From the cell containing the given text, extract its center point as (X, Y) coordinate. 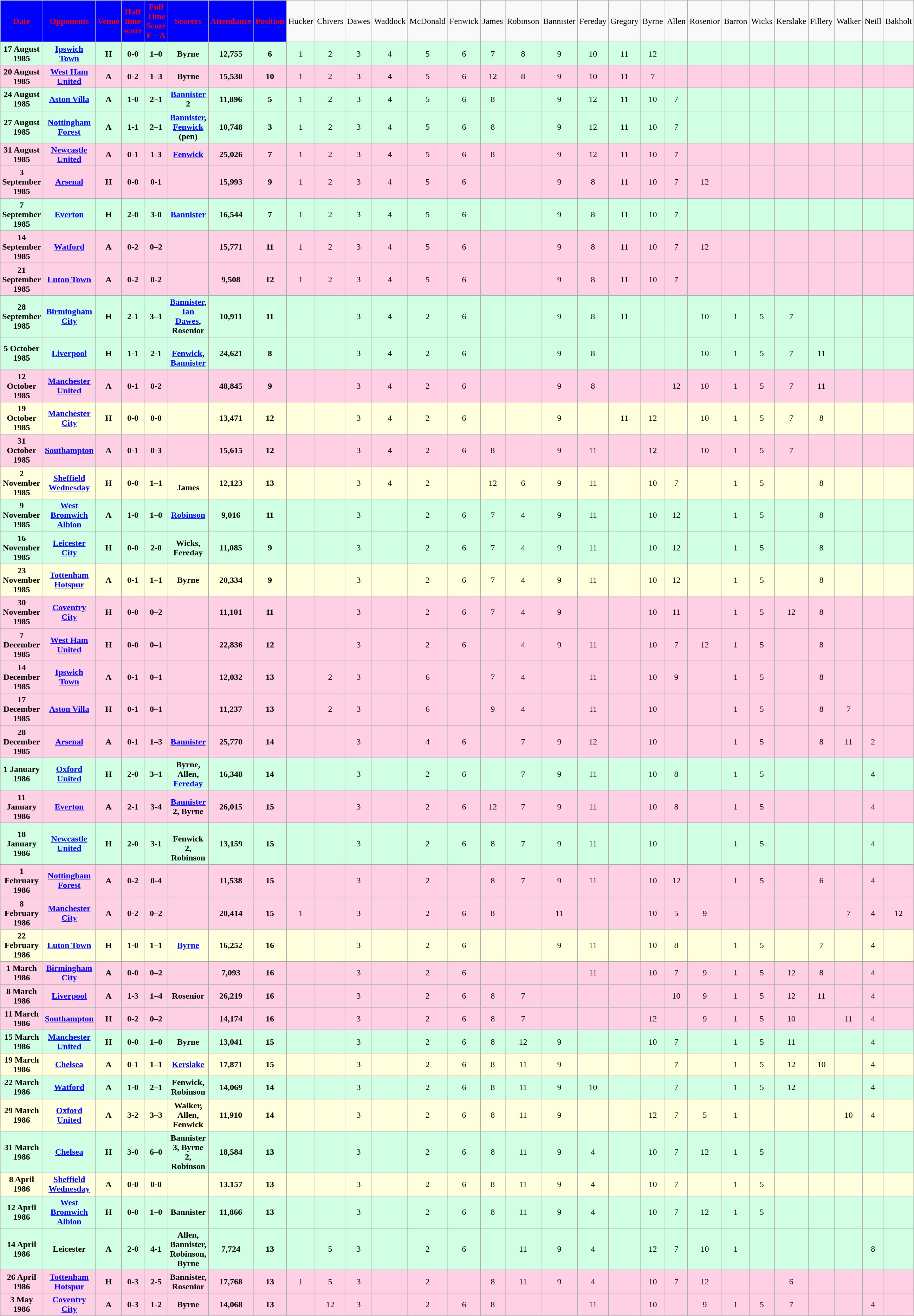
5 October 1985 (22, 353)
Gregory (624, 21)
Barron (735, 21)
13.157 (231, 1185)
17,768 (231, 1282)
1 January 1986 (22, 774)
3 May 1986 (22, 1304)
17 December 1985 (22, 709)
Position (270, 21)
Venue (109, 21)
Date (22, 21)
14 December 1985 (22, 677)
19 March 1986 (22, 1064)
23 November 1985 (22, 580)
11,910 (231, 1115)
Byrne, Allen, Fereday (188, 774)
20,414 (231, 913)
9 November 1985 (22, 515)
12,032 (231, 677)
14 April 1986 (22, 1249)
26 April 1986 (22, 1282)
11 January 1986 (22, 806)
14,174 (231, 1019)
22,836 (231, 645)
11,896 (231, 99)
8 March 1986 (22, 996)
25,026 (231, 155)
22 February 1986 (22, 946)
11,101 (231, 612)
Bannister 2 (188, 99)
1 March 1986 (22, 973)
Full Time ScoreF – A (156, 21)
17,871 (231, 1064)
Bannister, Rosenior (188, 1282)
Fenwick, Bannister (188, 353)
9,016 (231, 515)
1–4 (156, 996)
14,069 (231, 1088)
20,334 (231, 580)
21 September 1985 (22, 279)
Scorers (188, 21)
13,159 (231, 844)
20 August 1985 (22, 77)
12,755 (231, 53)
Leicester City (69, 548)
3–3 (156, 1115)
Bannister, Fenwick (pen) (188, 127)
7,093 (231, 973)
14 September 1985 (22, 247)
25,770 (231, 742)
Fereday (593, 21)
10,748 (231, 127)
48,845 (231, 386)
9,508 (231, 279)
Opponents (69, 21)
18,584 (231, 1152)
27 August 1985 (22, 127)
2-5 (156, 1282)
12,123 (231, 483)
24,621 (231, 353)
Walker, Allen, Fenwick (188, 1115)
26,219 (231, 996)
30 November 1985 (22, 612)
Bakholt (899, 21)
19 October 1985 (22, 418)
31 October 1985 (22, 451)
Waddock (390, 21)
3 September 1985 (22, 182)
Allen, Bannister, Robinson, Byrne (188, 1249)
31 March 1986 (22, 1152)
18 January 1986 (22, 844)
6–0 (156, 1152)
Fenwick 2, Robinson (188, 844)
7 December 1985 (22, 645)
29 March 1986 (22, 1115)
Fillery (822, 21)
26,015 (231, 806)
28 December 1985 (22, 742)
1 February 1986 (22, 880)
Chivers (330, 21)
17 August 1985 (22, 53)
11 March 1986 (22, 1019)
Walker (849, 21)
11,866 (231, 1212)
16,348 (231, 774)
Fenwick, Robinson (188, 1088)
7,724 (231, 1249)
16,544 (231, 214)
11,237 (231, 709)
15,530 (231, 77)
15,993 (231, 182)
15 March 1986 (22, 1042)
15,615 (231, 451)
12 October 1985 (22, 386)
2 November 1985 (22, 483)
16,252 (231, 946)
3-2 (133, 1115)
11,538 (231, 880)
24 August 1985 (22, 99)
Wicks (762, 21)
11,085 (231, 548)
3-4 (156, 806)
16 November 1985 (22, 548)
28 September 1985 (22, 316)
Attendance (231, 21)
0-4 (156, 880)
3-1 (156, 844)
Bannister 2, Byrne (188, 806)
8 February 1986 (22, 913)
12 April 1986 (22, 1212)
Hucker (301, 21)
31 August 1985 (22, 155)
McDonald (428, 21)
Wicks, Fereday (188, 548)
13,471 (231, 418)
7 September 1985 (22, 214)
Neill (873, 21)
15,771 (231, 247)
Bannister 3, Byrne 2, Robinson (188, 1152)
14,068 (231, 1304)
Allen (676, 21)
13,041 (231, 1042)
4-1 (156, 1249)
Dawes (358, 21)
Bannister, Ian Dawes, Rosenior (188, 316)
1-2 (156, 1304)
Half time score (133, 21)
22 March 1986 (22, 1088)
Leicester (69, 1249)
8 April 1986 (22, 1185)
10,911 (231, 316)
